Provide the (x, y) coordinate of the cell's center where the given text is located.  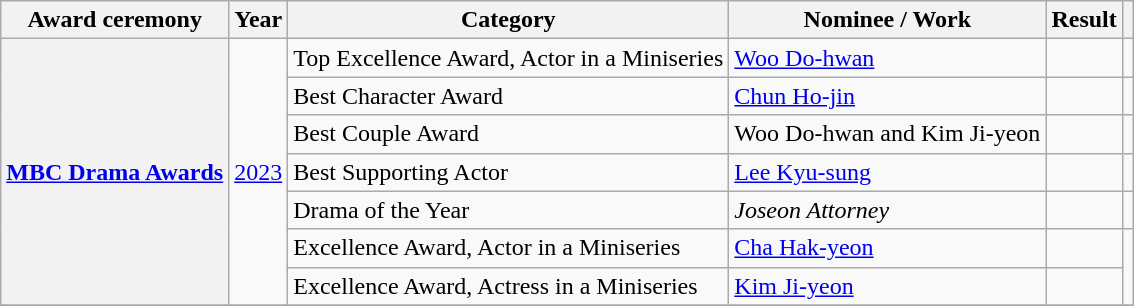
2023 (258, 172)
Best Character Award (508, 96)
Award ceremony (115, 20)
Woo Do-hwan (888, 58)
Best Supporting Actor (508, 172)
Chun Ho-jin (888, 96)
Woo Do-hwan and Kim Ji-yeon (888, 134)
Joseon Attorney (888, 210)
Top Excellence Award, Actor in a Miniseries (508, 58)
Lee Kyu-sung (888, 172)
Excellence Award, Actress in a Miniseries (508, 286)
Result (1084, 20)
MBC Drama Awards (115, 172)
Category (508, 20)
Nominee / Work (888, 20)
Cha Hak-yeon (888, 248)
Best Couple Award (508, 134)
Drama of the Year (508, 210)
Kim Ji-yeon (888, 286)
Year (258, 20)
Excellence Award, Actor in a Miniseries (508, 248)
